Determine the (X, Y) coordinate at the center of the cell enclosing the given text.  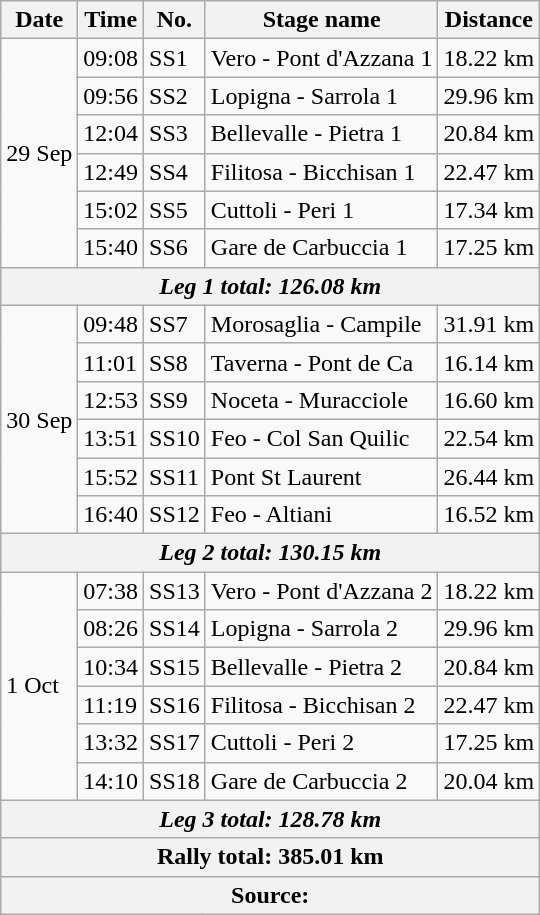
15:40 (111, 248)
Feo - Col San Quilic (322, 438)
SS9 (175, 400)
17.34 km (489, 210)
16.52 km (489, 515)
Gare de Carbuccia 2 (322, 781)
15:02 (111, 210)
SS10 (175, 438)
12:04 (111, 134)
Cuttoli - Peri 1 (322, 210)
13:51 (111, 438)
20.04 km (489, 781)
12:53 (111, 400)
13:32 (111, 743)
Taverna - Pont de Ca (322, 362)
14:10 (111, 781)
31.91 km (489, 324)
29 Sep (40, 153)
Stage name (322, 20)
26.44 km (489, 477)
SS13 (175, 591)
15:52 (111, 477)
SS12 (175, 515)
16.14 km (489, 362)
SS4 (175, 172)
SS7 (175, 324)
11:01 (111, 362)
Filitosa - Bicchisan 2 (322, 705)
Leg 3 total: 128.78 km (270, 819)
10:34 (111, 667)
30 Sep (40, 419)
Leg 2 total: 130.15 km (270, 553)
08:26 (111, 629)
Feo - Altiani (322, 515)
Lopigna - Sarrola 2 (322, 629)
09:08 (111, 58)
SS18 (175, 781)
Leg 1 total: 126.08 km (270, 286)
Bellevalle - Pietra 1 (322, 134)
SS16 (175, 705)
SS1 (175, 58)
22.54 km (489, 438)
Rally total: 385.01 km (270, 857)
12:49 (111, 172)
SS6 (175, 248)
Pont St Laurent (322, 477)
SS2 (175, 96)
16.60 km (489, 400)
Date (40, 20)
SS5 (175, 210)
SS3 (175, 134)
Time (111, 20)
Vero - Pont d'Azzana 2 (322, 591)
Gare de Carbuccia 1 (322, 248)
11:19 (111, 705)
Noceta - Muracciole (322, 400)
07:38 (111, 591)
Cuttoli - Peri 2 (322, 743)
SS8 (175, 362)
09:48 (111, 324)
No. (175, 20)
Distance (489, 20)
Vero - Pont d'Azzana 1 (322, 58)
SS14 (175, 629)
SS11 (175, 477)
SS17 (175, 743)
1 Oct (40, 686)
Bellevalle - Pietra 2 (322, 667)
Morosaglia - Campile (322, 324)
Lopigna - Sarrola 1 (322, 96)
SS15 (175, 667)
09:56 (111, 96)
Filitosa - Bicchisan 1 (322, 172)
Source: (270, 895)
16:40 (111, 515)
